Locate the cell with the specified text and output its [X, Y] center coordinate. 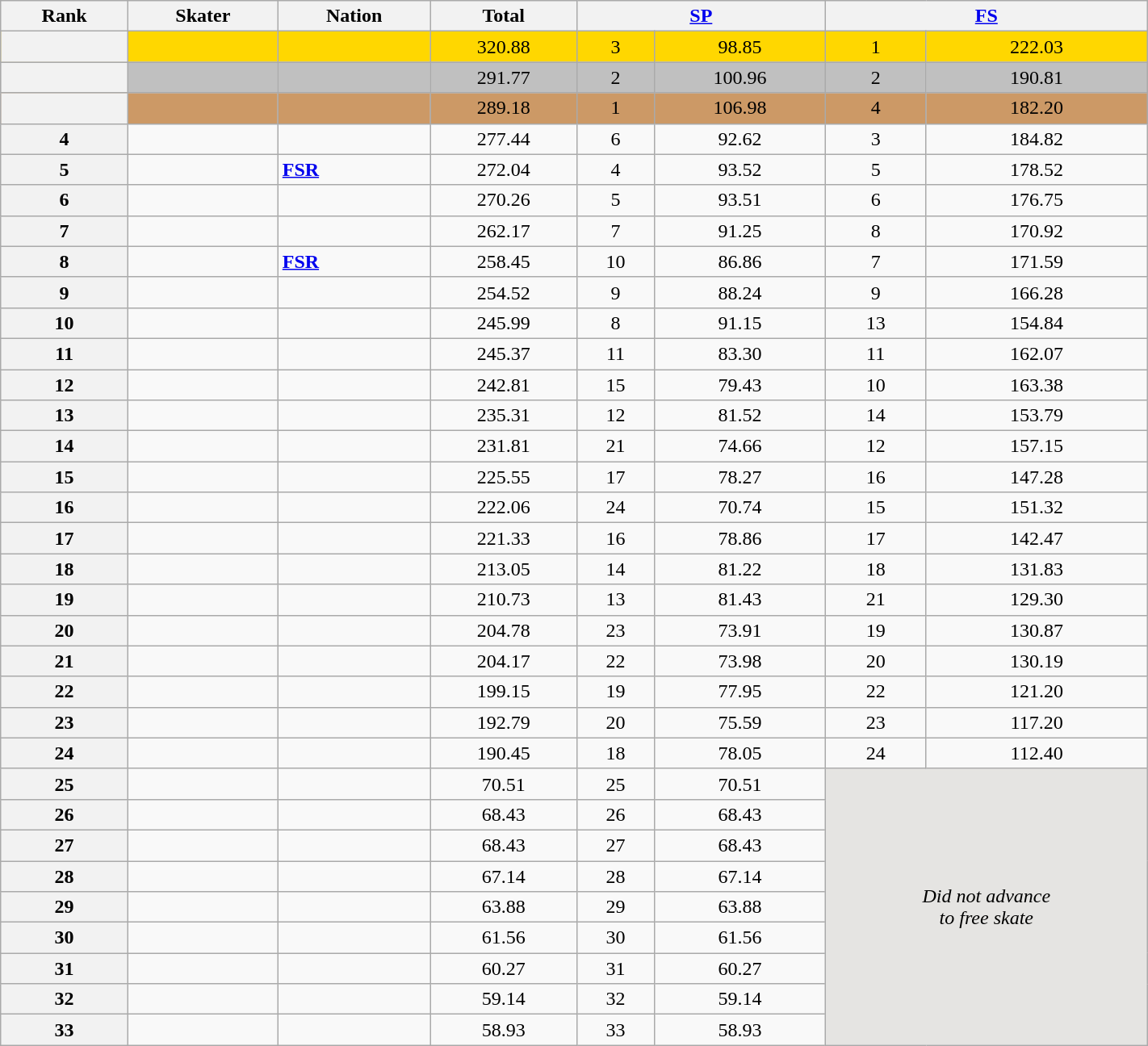
170.92 [1037, 231]
190.45 [504, 753]
73.91 [740, 630]
73.98 [740, 661]
93.51 [740, 200]
245.37 [504, 354]
Did not advanceto free skate [987, 907]
204.17 [504, 661]
190.81 [1037, 77]
121.20 [1037, 692]
254.52 [504, 292]
242.81 [504, 385]
291.77 [504, 77]
129.30 [1037, 600]
204.78 [504, 630]
162.07 [1037, 354]
98.85 [740, 47]
235.31 [504, 416]
289.18 [504, 108]
79.43 [740, 385]
Total [504, 16]
154.84 [1037, 323]
93.52 [740, 169]
78.86 [740, 538]
SP [701, 16]
78.27 [740, 477]
320.88 [504, 47]
Skater [203, 16]
130.87 [1037, 630]
178.52 [1037, 169]
225.55 [504, 477]
272.04 [504, 169]
262.17 [504, 231]
86.86 [740, 261]
231.81 [504, 446]
92.62 [740, 139]
192.79 [504, 722]
75.59 [740, 722]
91.15 [740, 323]
74.66 [740, 446]
213.05 [504, 569]
245.99 [504, 323]
270.26 [504, 200]
Nation [354, 16]
184.82 [1037, 139]
182.20 [1037, 108]
70.74 [740, 508]
171.59 [1037, 261]
77.95 [740, 692]
166.28 [1037, 292]
117.20 [1037, 722]
151.32 [1037, 508]
91.25 [740, 231]
277.44 [504, 139]
83.30 [740, 354]
112.40 [1037, 753]
221.33 [504, 538]
147.28 [1037, 477]
81.43 [740, 600]
Rank [65, 16]
FS [987, 16]
100.96 [740, 77]
78.05 [740, 753]
163.38 [1037, 385]
222.03 [1037, 47]
222.06 [504, 508]
81.52 [740, 416]
199.15 [504, 692]
153.79 [1037, 416]
106.98 [740, 108]
176.75 [1037, 200]
81.22 [740, 569]
142.47 [1037, 538]
88.24 [740, 292]
258.45 [504, 261]
157.15 [1037, 446]
210.73 [504, 600]
131.83 [1037, 569]
130.19 [1037, 661]
